Pinpoint the cell where the given text exists, returning its [X, Y] midpoint coordinate. 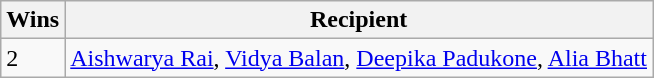
Aishwarya Rai, Vidya Balan, Deepika Padukone, Alia Bhatt [359, 58]
Wins [33, 20]
Recipient [359, 20]
2 [33, 58]
